Pinpoint the cell where the given text exists, returning its (X, Y) midpoint coordinate. 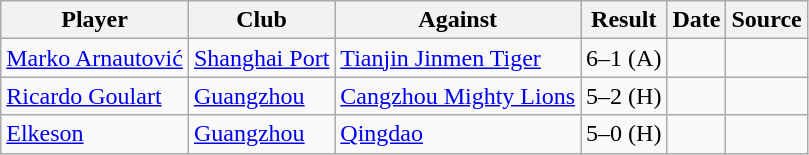
6–1 (A) (624, 58)
5–0 (H) (624, 134)
Source (766, 20)
Elkeson (95, 134)
Ricardo Goulart (95, 96)
Against (458, 20)
Result (624, 20)
Cangzhou Mighty Lions (458, 96)
Tianjin Jinmen Tiger (458, 58)
Date (696, 20)
Marko Arnautović (95, 58)
Club (261, 20)
Qingdao (458, 134)
Player (95, 20)
5–2 (H) (624, 96)
Shanghai Port (261, 58)
